Provide the [x, y] coordinate of the cell's center where the given text is located.  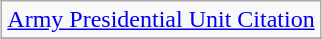
Army Presidential Unit Citation [161, 20]
